Scan for the cell matching the given text and deliver its [x, y] coordinate at center. 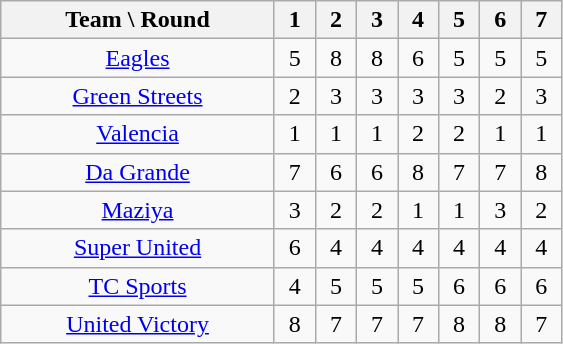
Green Streets [138, 96]
Valencia [138, 134]
Super United [138, 248]
Da Grande [138, 172]
TC Sports [138, 286]
Maziya [138, 210]
Eagles [138, 58]
United Victory [138, 324]
Team \ Round [138, 20]
